Return the (x, y) coordinate for the center point of the cell that contains the specified text.  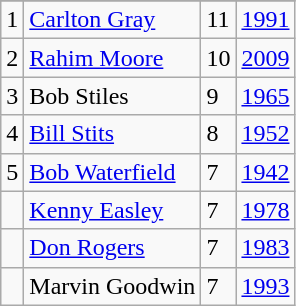
1978 (266, 210)
Bill Stits (112, 134)
Don Rogers (112, 248)
1991 (266, 20)
9 (218, 96)
1 (12, 20)
Kenny Easley (112, 210)
Rahim Moore (112, 58)
5 (12, 172)
8 (218, 134)
Carlton Gray (112, 20)
Marvin Goodwin (112, 286)
1993 (266, 286)
2009 (266, 58)
10 (218, 58)
1952 (266, 134)
Bob Waterfield (112, 172)
1965 (266, 96)
2 (12, 58)
Bob Stiles (112, 96)
1983 (266, 248)
11 (218, 20)
1942 (266, 172)
3 (12, 96)
4 (12, 134)
